For the text-containing cell, return its midpoint in (X, Y) coordinate format. 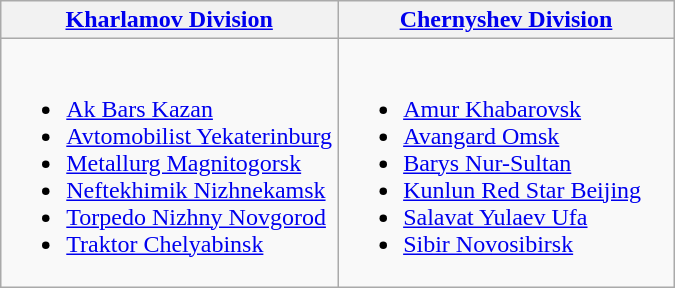
Amur Khabarovsk Avangard Omsk Barys Nur-Sultan Kunlun Red Star Beijing Salavat Yulaev Ufa Sibir Novosibirsk (506, 163)
Ak Bars Kazan Avtomobilist Yekaterinburg Metallurg Magnitogorsk Neftekhimik Nizhnekamsk Torpedo Nizhny Novgorod Traktor Chelyabinsk (170, 163)
Kharlamov Division (170, 20)
Chernyshev Division (506, 20)
